Output the (x, y) coordinate of the center of the cell containing the given text.  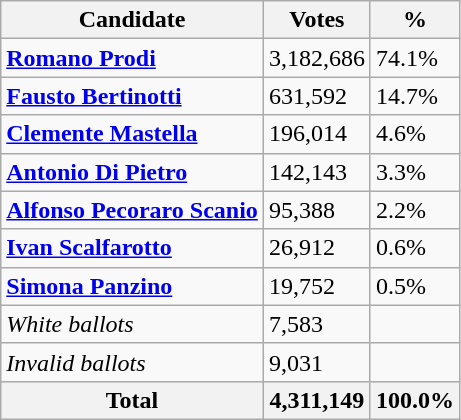
142,143 (316, 172)
Antonio Di Pietro (132, 172)
Votes (316, 20)
4,311,149 (316, 400)
2.2% (414, 210)
3,182,686 (316, 58)
100.0% (414, 400)
14.7% (414, 96)
Total (132, 400)
Fausto Bertinotti (132, 96)
0.5% (414, 286)
Invalid ballots (132, 362)
631,592 (316, 96)
196,014 (316, 134)
19,752 (316, 286)
Romano Prodi (132, 58)
26,912 (316, 248)
3.3% (414, 172)
4.6% (414, 134)
% (414, 20)
Candidate (132, 20)
7,583 (316, 324)
White ballots (132, 324)
Ivan Scalfarotto (132, 248)
74.1% (414, 58)
9,031 (316, 362)
Clemente Mastella (132, 134)
Simona Panzino (132, 286)
0.6% (414, 248)
Alfonso Pecoraro Scanio (132, 210)
95,388 (316, 210)
